Scan for the cell matching the given text and deliver its (X, Y) coordinate at center. 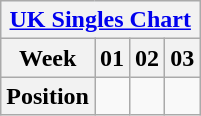
Position (48, 96)
01 (112, 58)
02 (148, 58)
UK Singles Chart (100, 20)
03 (182, 58)
Week (48, 58)
